Locate the cell with the specified text and output its (x, y) center coordinate. 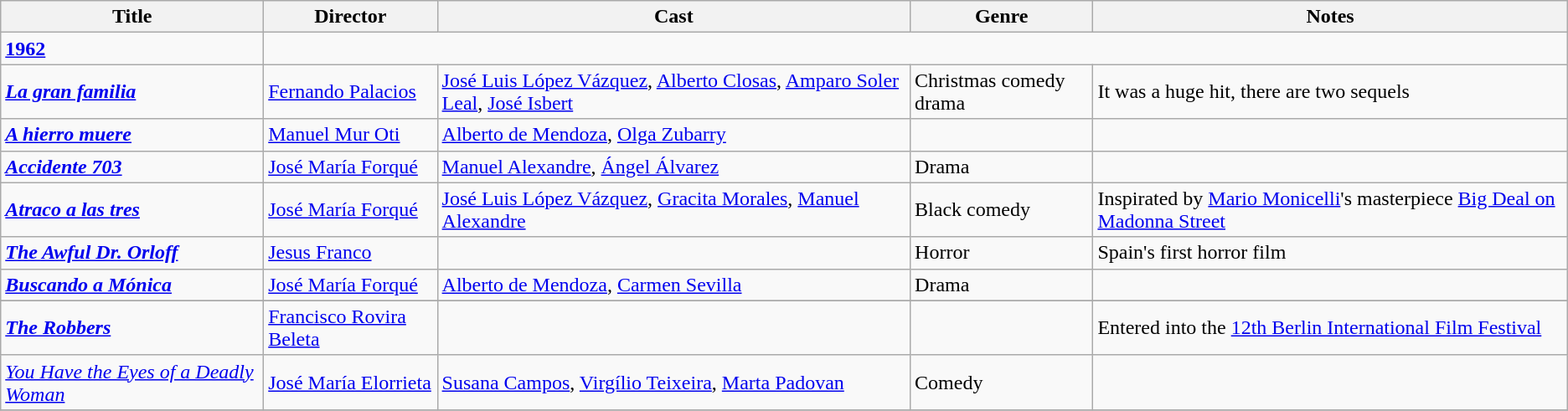
You Have the Eyes of a Deadly Woman (132, 382)
La gran familia (132, 92)
Black comedy (1002, 209)
It was a huge hit, there are two sequels (1330, 92)
Alberto de Mendoza, Carmen Sevilla (673, 285)
A hierro muere (132, 135)
Director (350, 17)
Jesus Franco (350, 253)
José María Elorrieta (350, 382)
Notes (1330, 17)
Horror (1002, 253)
José Luis López Vázquez, Gracita Morales, Manuel Alexandre (673, 209)
Buscando a Mónica (132, 285)
Genre (1002, 17)
Title (132, 17)
Susana Campos, Virgílio Teixeira, Marta Padovan (673, 382)
Spain's first horror film (1330, 253)
Atraco a las tres (132, 209)
Francisco Rovira Beleta (350, 328)
Manuel Mur Oti (350, 135)
Accidente 703 (132, 167)
The Robbers (132, 328)
Alberto de Mendoza, Olga Zubarry (673, 135)
Comedy (1002, 382)
José Luis López Vázquez, Alberto Closas, Amparo Soler Leal, José Isbert (673, 92)
The Awful Dr. Orloff (132, 253)
Inspirated by Mario Monicelli's masterpiece Big Deal on Madonna Street (1330, 209)
Cast (673, 17)
1962 (132, 49)
Manuel Alexandre, Ángel Álvarez (673, 167)
Entered into the 12th Berlin International Film Festival (1330, 328)
Fernando Palacios (350, 92)
Christmas comedy drama (1002, 92)
